Scan for the cell matching the given text and deliver its (X, Y) coordinate at center. 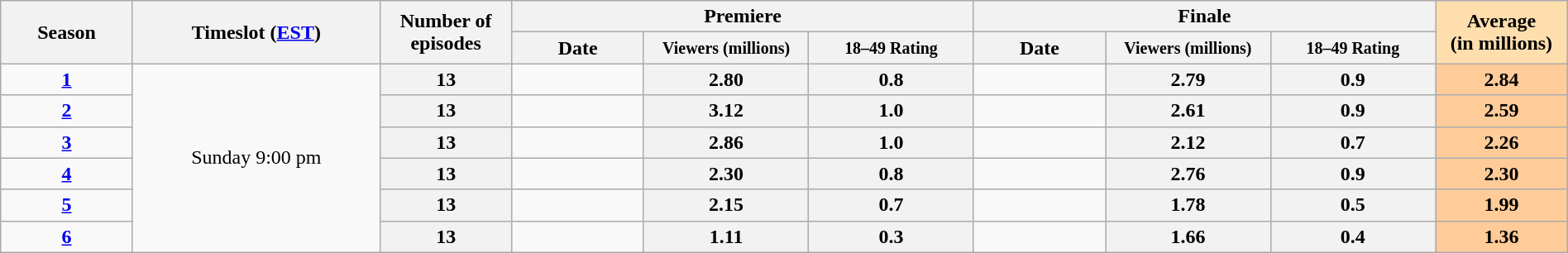
Premiere (743, 17)
4 (67, 174)
2.26 (1502, 142)
1.78 (1188, 205)
2.84 (1502, 79)
Sunday 9:00 pm (256, 158)
Average(in millions) (1502, 32)
0.4 (1353, 236)
5 (67, 205)
Number of episodes (446, 32)
1.66 (1188, 236)
Finale (1204, 17)
3 (67, 142)
1.36 (1502, 236)
2.59 (1502, 111)
2.76 (1188, 174)
Timeslot (EST) (256, 32)
0.5 (1353, 205)
2.15 (726, 205)
2.86 (726, 142)
6 (67, 236)
1.11 (726, 236)
2.12 (1188, 142)
3.12 (726, 111)
1 (67, 79)
2.80 (726, 79)
Season (67, 32)
2 (67, 111)
2.61 (1188, 111)
0.3 (892, 236)
1.99 (1502, 205)
2.79 (1188, 79)
